Extract the (X, Y) coordinate from the center of the cell holding the provided text.  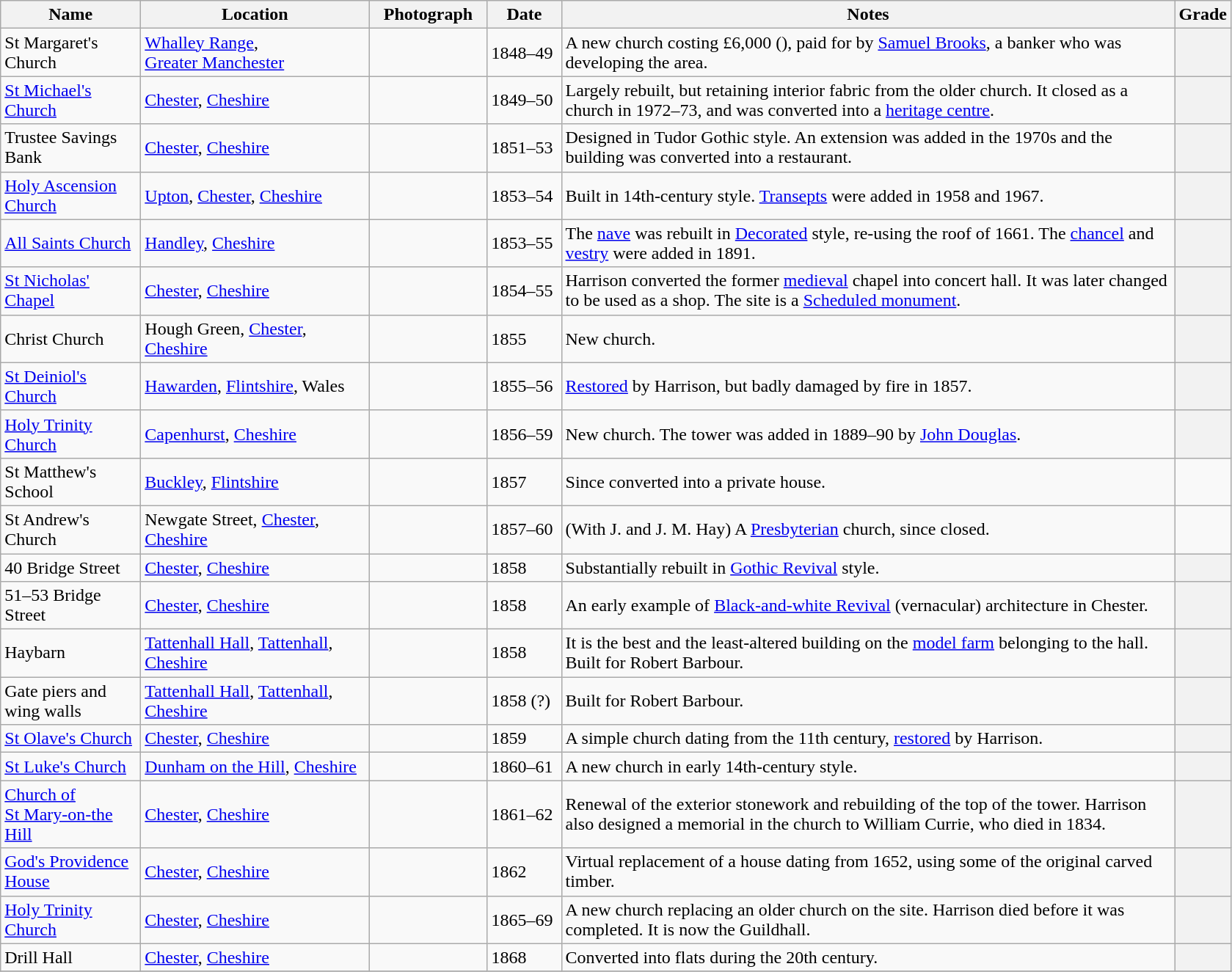
Buckley, Flintshire (255, 481)
The nave was rebuilt in Decorated style, re-using the roof of 1661. The chancel and vestry were added in 1891. (868, 244)
Upton, Chester, Cheshire (255, 195)
1856–59 (524, 434)
Capenhurst, Cheshire (255, 434)
40 Bridge Street (70, 567)
Built in 14th-century style. Transepts were added in 1958 and 1967. (868, 195)
Built for Robert Barbour. (868, 701)
Substantially rebuilt in Gothic Revival style. (868, 567)
God's Providence House (70, 871)
1851–53 (524, 148)
Holy Ascension Church (70, 195)
Handley, Cheshire (255, 244)
1868 (524, 957)
It is the best and the least-altered building on the model farm belonging to the hall. Built for Robert Barbour. (868, 653)
Notes (868, 15)
1853–54 (524, 195)
Newgate Street, Chester, Cheshire (255, 530)
Name (70, 15)
St Matthew's School (70, 481)
Date (524, 15)
1859 (524, 739)
Converted into flats during the 20th century. (868, 957)
A simple church dating from the 11th century, restored by Harrison. (868, 739)
1858 (?) (524, 701)
Dunham on the Hill, Cheshire (255, 767)
Drill Hall (70, 957)
Trustee Savings Bank (70, 148)
1860–61 (524, 767)
1849–50 (524, 100)
1848–49 (524, 53)
New church. The tower was added in 1889–90 by John Douglas. (868, 434)
A new church in early 14th-century style. (868, 767)
An early example of Black-and-white Revival (vernacular) architecture in Chester. (868, 606)
Hough Green, Chester, Cheshire (255, 339)
All Saints Church (70, 244)
Whalley Range,Greater Manchester (255, 53)
Largely rebuilt, but retaining interior fabric from the older church. It closed as a church in 1972–73, and was converted into a heritage centre. (868, 100)
St Michael's Church (70, 100)
St Nicholas' Chapel (70, 290)
Designed in Tudor Gothic style. An extension was added in the 1970s and the building was converted into a restaurant. (868, 148)
1855–56 (524, 386)
A new church costing £6,000 (), paid for by Samuel Brooks, a banker who was developing the area. (868, 53)
Hawarden, Flintshire, Wales (255, 386)
Since converted into a private house. (868, 481)
St Margaret's Church (70, 53)
Grade (1203, 15)
Christ Church (70, 339)
Gate piers and wing walls (70, 701)
1857 (524, 481)
Harrison converted the former medieval chapel into concert hall. It was later changed to be used as a shop. The site is a Scheduled monument. (868, 290)
1853–55 (524, 244)
St Andrew's Church (70, 530)
A new church replacing an older church on the site. Harrison died before it was completed. It is now the Guildhall. (868, 920)
1854–55 (524, 290)
St Olave's Church (70, 739)
1861–62 (524, 814)
New church. (868, 339)
Church of St Mary-on-the Hill (70, 814)
1857–60 (524, 530)
St Luke's Church (70, 767)
1855 (524, 339)
Restored by Harrison, but badly damaged by fire in 1857. (868, 386)
1862 (524, 871)
51–53 Bridge Street (70, 606)
Haybarn (70, 653)
Photograph (429, 15)
St Deiniol's Church (70, 386)
1865–69 (524, 920)
(With J. and J. M. Hay) A Presbyterian church, since closed. (868, 530)
Location (255, 15)
Virtual replacement of a house dating from 1652, using some of the original carved timber. (868, 871)
